Scan for the cell matching the given text and deliver its (X, Y) coordinate at center. 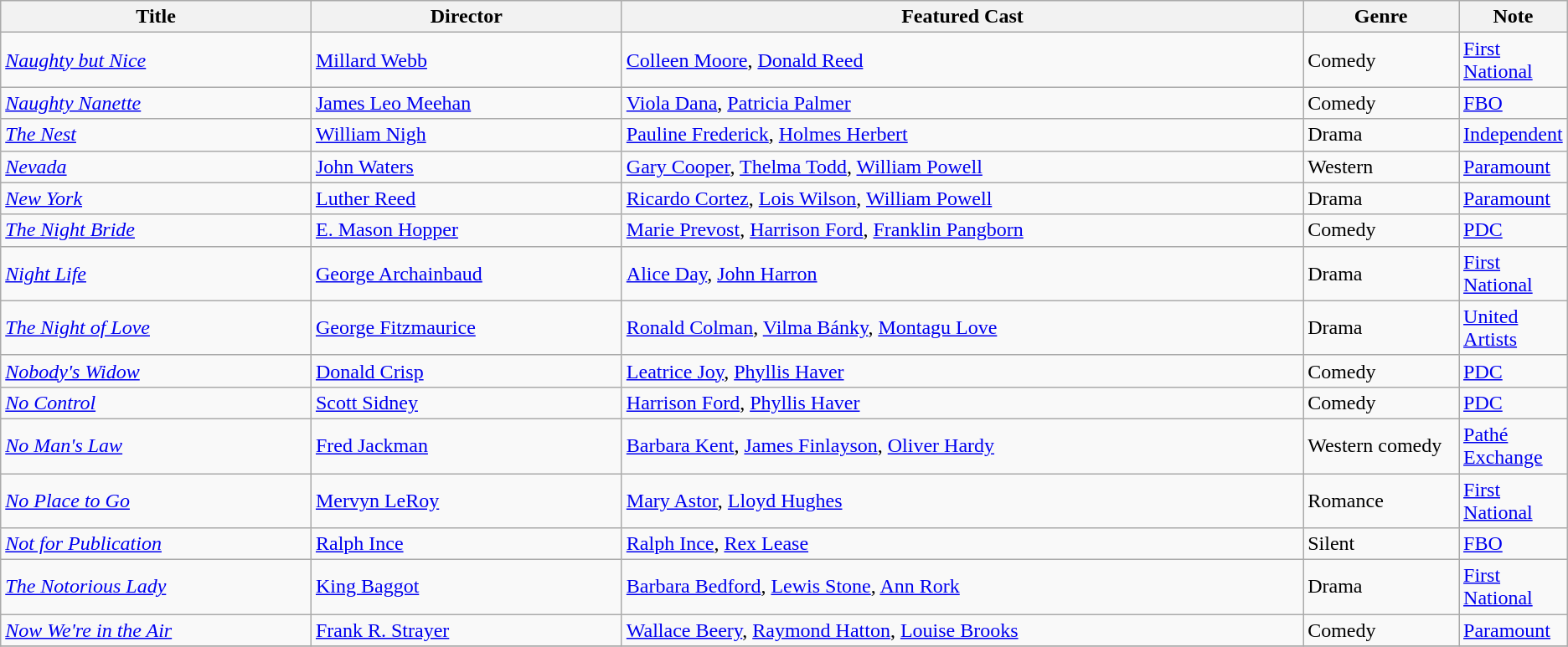
The Nest (156, 135)
Night Life (156, 273)
Donald Crisp (466, 371)
Mervyn LeRoy (466, 501)
Nevada (156, 167)
Harrison Ford, Phyllis Haver (962, 403)
Frank R. Strayer (466, 630)
Alice Day, John Harron (962, 273)
Viola Dana, Patricia Palmer (962, 103)
Featured Cast (962, 17)
Leatrice Joy, Phyllis Haver (962, 371)
Nobody's Widow (156, 371)
Western comedy (1381, 445)
Barbara Bedford, Lewis Stone, Ann Rork (962, 588)
Director (466, 17)
New York (156, 198)
George Archainbaud (466, 273)
Colleen Moore, Donald Reed (962, 60)
The Notorious Lady (156, 588)
Barbara Kent, James Finlayson, Oliver Hardy (962, 445)
Gary Cooper, Thelma Todd, William Powell (962, 167)
Romance (1381, 501)
No Control (156, 403)
Naughty Nanette (156, 103)
Naughty but Nice (156, 60)
Pauline Frederick, Holmes Herbert (962, 135)
Note (1514, 17)
James Leo Meehan (466, 103)
William Nigh (466, 135)
Title (156, 17)
Ralph Ince (466, 544)
Genre (1381, 17)
Fred Jackman (466, 445)
Ralph Ince, Rex Lease (962, 544)
E. Mason Hopper (466, 230)
Millard Webb (466, 60)
King Baggot (466, 588)
Pathé Exchange (1514, 445)
Not for Publication (156, 544)
Scott Sidney (466, 403)
The Night of Love (156, 328)
Now We're in the Air (156, 630)
Ronald Colman, Vilma Bánky, Montagu Love (962, 328)
Ricardo Cortez, Lois Wilson, William Powell (962, 198)
United Artists (1514, 328)
No Place to Go (156, 501)
Western (1381, 167)
Mary Astor, Lloyd Hughes (962, 501)
Independent (1514, 135)
John Waters (466, 167)
The Night Bride (156, 230)
George Fitzmaurice (466, 328)
Luther Reed (466, 198)
Silent (1381, 544)
No Man's Law (156, 445)
Marie Prevost, Harrison Ford, Franklin Pangborn (962, 230)
Wallace Beery, Raymond Hatton, Louise Brooks (962, 630)
